Capture the cell that displays the provided text and extract its [X, Y] central coordinate. 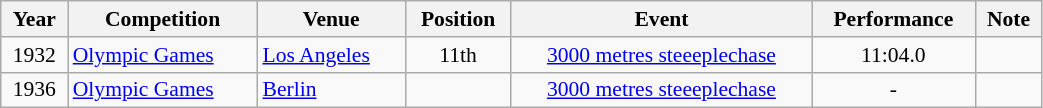
Year [34, 19]
Venue [331, 19]
11th [458, 55]
Los Angeles [331, 55]
Note [1008, 19]
Position [458, 19]
1932 [34, 55]
Performance [894, 19]
1936 [34, 90]
11:04.0 [894, 55]
Competition [163, 19]
Event [661, 19]
- [894, 90]
Berlin [331, 90]
